Locate the cell with the specified text and output its (x, y) center coordinate. 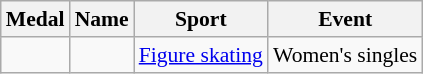
Figure skating (201, 55)
Medal (36, 19)
Event (345, 19)
Sport (201, 19)
Name (102, 19)
Women's singles (345, 55)
